Output the (x, y) coordinate of the center of the cell containing the given text.  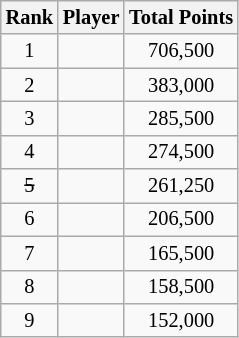
3 (30, 118)
Player (91, 17)
Total Points (181, 17)
1 (30, 51)
9 (30, 320)
165,500 (181, 253)
8 (30, 287)
4 (30, 152)
6 (30, 219)
7 (30, 253)
152,000 (181, 320)
5 (30, 186)
206,500 (181, 219)
158,500 (181, 287)
274,500 (181, 152)
261,250 (181, 186)
285,500 (181, 118)
383,000 (181, 85)
706,500 (181, 51)
2 (30, 85)
Rank (30, 17)
